Scan for the cell matching the given text and deliver its (x, y) coordinate at center. 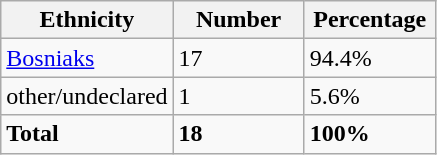
Ethnicity (87, 20)
Percentage (370, 20)
18 (238, 134)
Number (238, 20)
other/undeclared (87, 96)
17 (238, 58)
1 (238, 96)
5.6% (370, 96)
Total (87, 134)
100% (370, 134)
94.4% (370, 58)
Bosniaks (87, 58)
